Output the (x, y) coordinate of the center of the cell containing the given text.  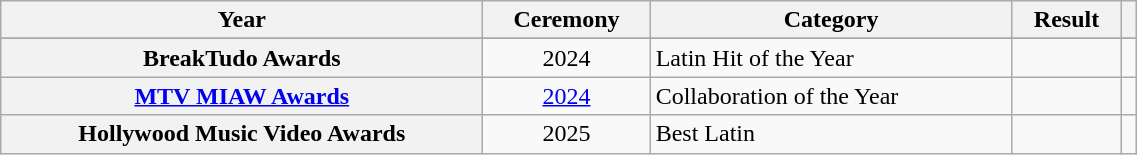
MTV MIAW Awards (242, 96)
BreakTudo Awards (242, 58)
2025 (566, 134)
Latin Hit of the Year (831, 58)
Result (1066, 20)
Best Latin (831, 134)
Ceremony (566, 20)
Category (831, 20)
Collaboration of the Year (831, 96)
Year (242, 20)
Hollywood Music Video Awards (242, 134)
